Provide the [x, y] coordinate of the cell's center where the given text is located.  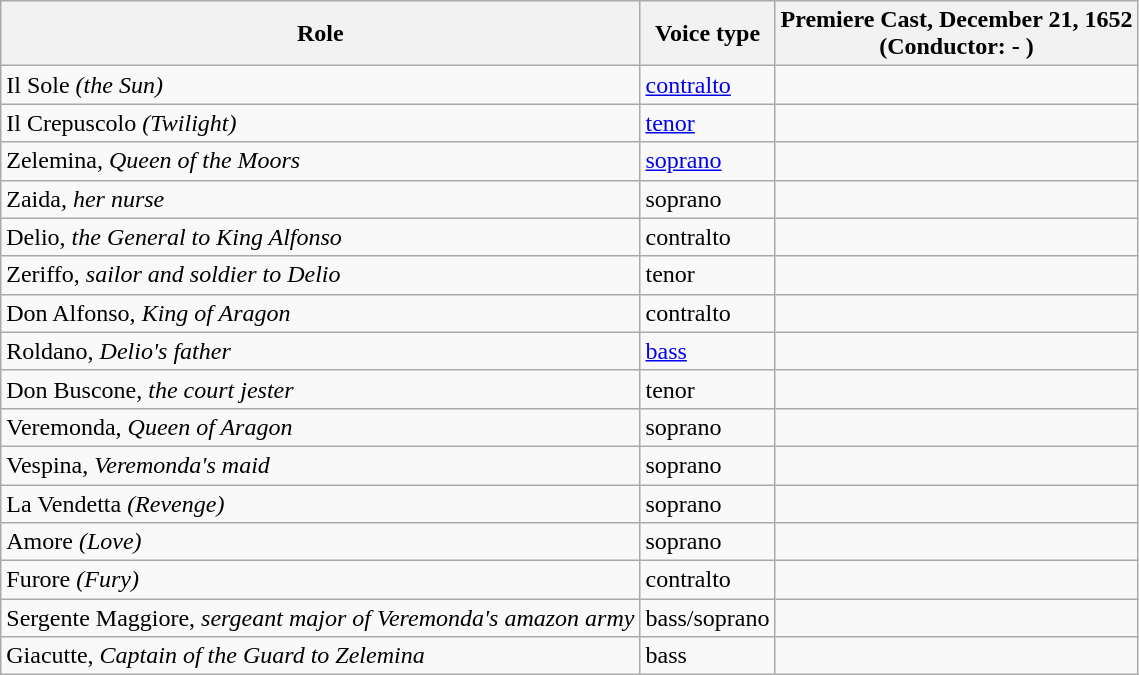
Don Buscone, the court jester [320, 389]
Zaida, her nurse [320, 199]
Sergente Maggiore, sergeant major of Veremonda's amazon army [320, 618]
Zelemina, Queen of the Moors [320, 161]
Don Alfonso, King of Aragon [320, 313]
La Vendetta (Revenge) [320, 503]
Voice type [708, 34]
Roldano, Delio's father [320, 351]
Furore (Fury) [320, 580]
Zeriffo, sailor and soldier to Delio [320, 275]
Role [320, 34]
Delio, the General to King Alfonso [320, 237]
Vespina, Veremonda's maid [320, 465]
Veremonda, Queen of Aragon [320, 427]
Amore (Love) [320, 542]
Il Sole (the Sun) [320, 85]
Giacutte, Captain of the Guard to Zelemina [320, 656]
Premiere Cast, December 21, 1652(Conductor: - ) [956, 34]
Il Crepuscolo (Twilight) [320, 123]
bass/soprano [708, 618]
